Return the [x, y] coordinate for the center point of the cell that contains the specified text.  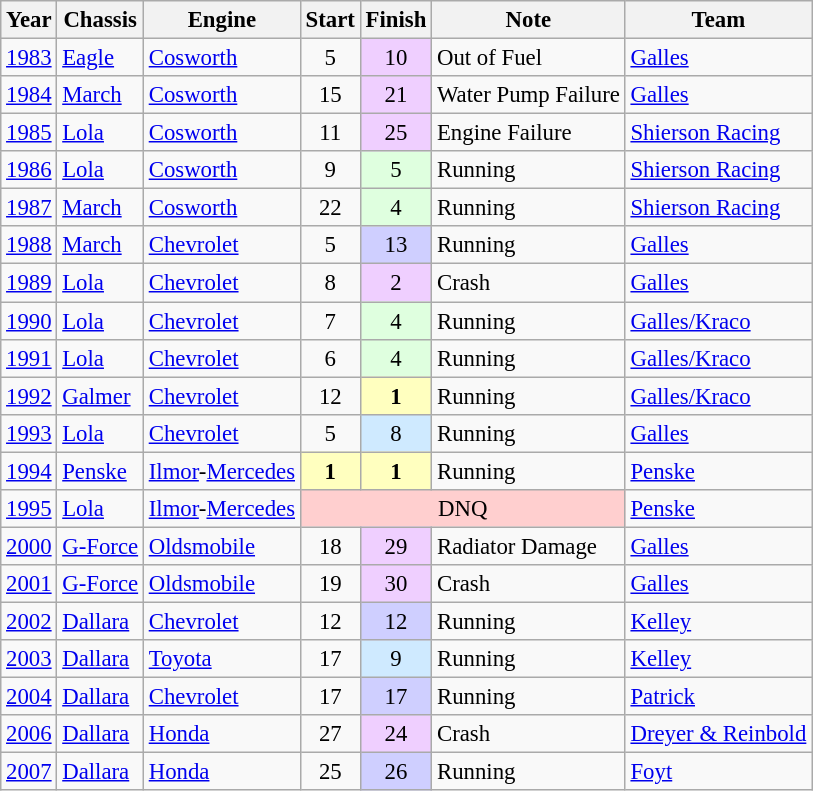
2007 [29, 772]
Radiator Damage [529, 546]
Out of Fuel [529, 58]
6 [330, 358]
22 [330, 208]
21 [396, 95]
2004 [29, 697]
1985 [29, 133]
1983 [29, 58]
2003 [29, 659]
1995 [29, 509]
Water Pump Failure [529, 95]
13 [396, 245]
Foyt [718, 772]
Engine Failure [529, 133]
Note [529, 20]
18 [330, 546]
Eagle [100, 58]
29 [396, 546]
15 [330, 95]
Team [718, 20]
1989 [29, 283]
Start [330, 20]
2002 [29, 621]
2006 [29, 734]
1993 [29, 433]
1992 [29, 396]
1988 [29, 245]
11 [330, 133]
10 [396, 58]
1987 [29, 208]
Galmer [100, 396]
Dreyer & Reinbold [718, 734]
Patrick [718, 697]
DNQ [462, 509]
2 [396, 283]
1991 [29, 358]
30 [396, 584]
Chassis [100, 20]
24 [396, 734]
Year [29, 20]
2000 [29, 546]
27 [330, 734]
2001 [29, 584]
Toyota [222, 659]
Engine [222, 20]
Finish [396, 20]
1994 [29, 471]
26 [396, 772]
1986 [29, 170]
1984 [29, 95]
19 [330, 584]
1990 [29, 321]
7 [330, 321]
